Extract the (X, Y) coordinate from the center of the cell holding the provided text.  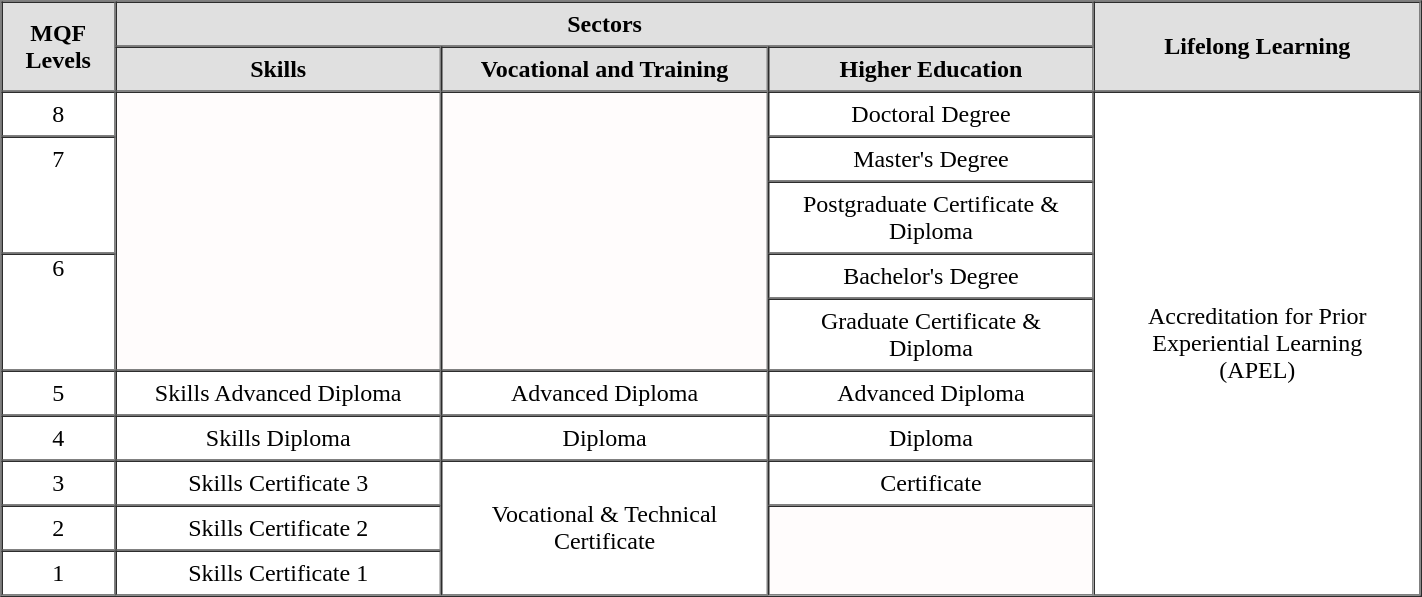
Skills Diploma (278, 438)
Master's Degree (931, 158)
5 (59, 392)
Skills Advanced Diploma (278, 392)
Skills Certificate 3 (278, 482)
Vocational and Training (604, 68)
Vocational & Technical Certificate (604, 528)
Certificate (931, 482)
Skills Certificate 2 (278, 528)
2 (59, 528)
Sectors (604, 24)
Postgraduate Certificate & Diploma (931, 218)
Skills Certificate 1 (278, 572)
Lifelong Learning (1257, 47)
4 (59, 438)
8 (59, 114)
Higher Education (931, 68)
Bachelor's Degree (931, 276)
3 (59, 482)
7 (59, 194)
Graduate Certificate & Diploma (931, 334)
Accreditation for Prior Experiential Learning(APEL) (1257, 344)
1 (59, 572)
Skills (278, 68)
6 (59, 312)
Doctoral Degree (931, 114)
MQF Levels (59, 47)
